Find where the given text appears and provide that cell's center as (X, Y) coordinate. 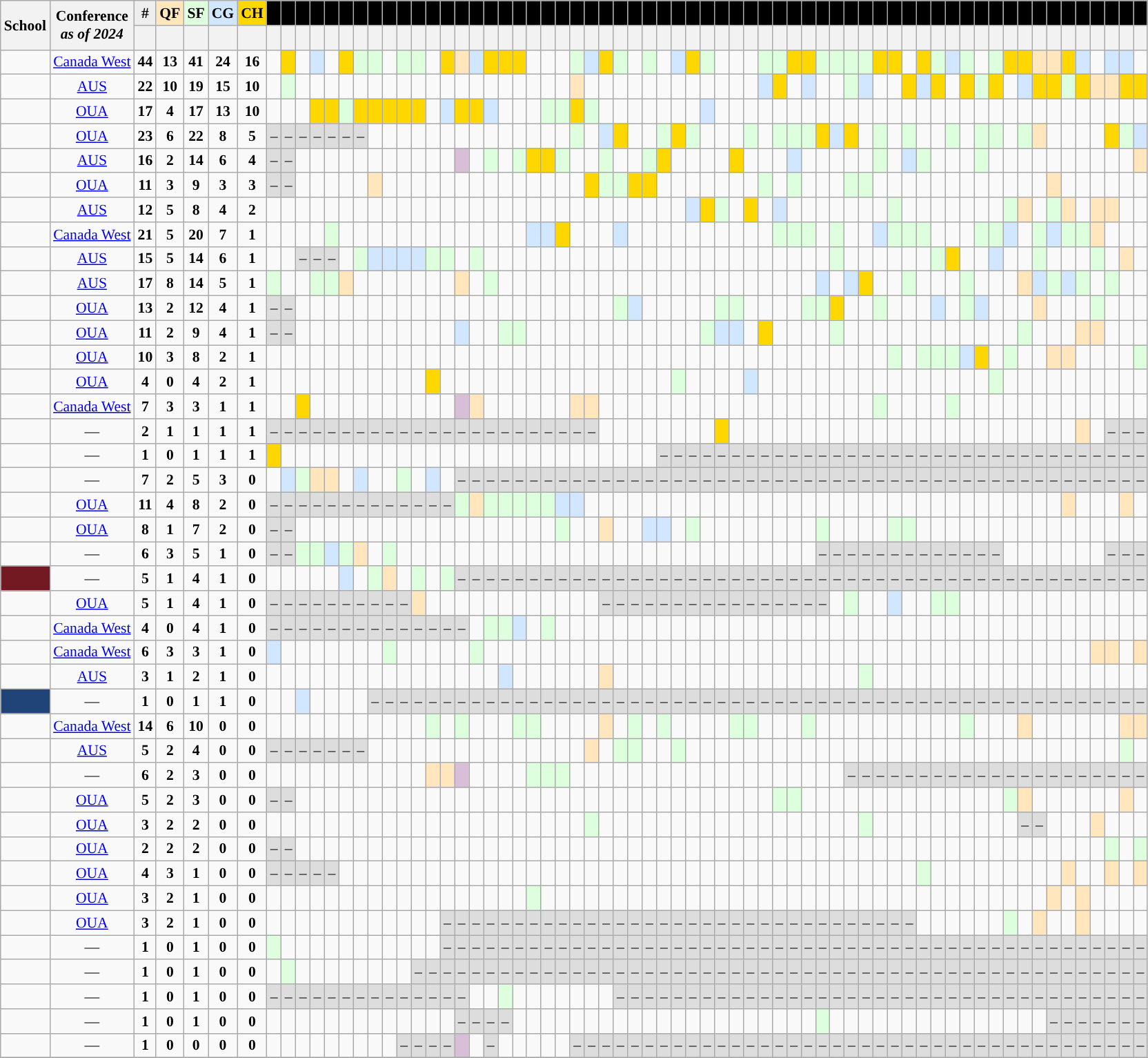
19 (196, 87)
CH (253, 13)
CG (224, 13)
41 (196, 62)
Conferenceas of 2024 (92, 25)
SF (196, 13)
24 (224, 62)
QF (170, 13)
# (146, 13)
21 (146, 235)
20 (196, 235)
44 (146, 62)
School (25, 25)
23 (146, 136)
